Extract the (x, y) coordinate from the center of the cell holding the provided text.  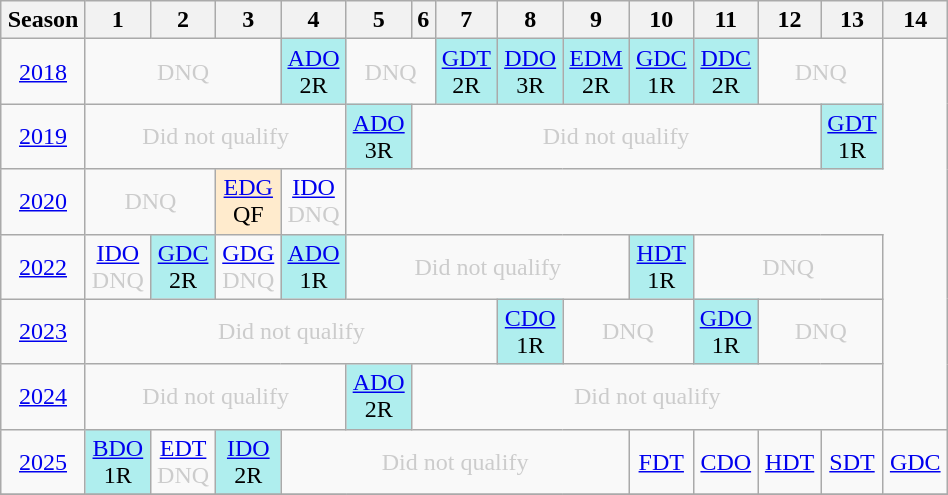
FDT (661, 462)
14 (915, 20)
ADO3R (378, 136)
2023 (44, 332)
HDT (789, 462)
Season (44, 20)
6 (423, 20)
2019 (44, 136)
DDO3R (530, 72)
2018 (44, 72)
13 (852, 20)
GDT1R (852, 136)
2025 (44, 462)
2024 (44, 396)
10 (661, 20)
GDC1R (661, 72)
SDT (852, 462)
EDTDNQ (182, 462)
GDO1R (726, 332)
GDC (915, 462)
GDT2R (466, 72)
EDGQF (248, 202)
BDO1R (118, 462)
GDGDNQ (248, 266)
IDO2R (248, 462)
DDC2R (726, 72)
8 (530, 20)
2022 (44, 266)
ADO1R (314, 266)
9 (596, 20)
2 (182, 20)
3 (248, 20)
12 (789, 20)
4 (314, 20)
1 (118, 20)
2020 (44, 202)
CDO (726, 462)
HDT1R (661, 266)
7 (466, 20)
GDC2R (182, 266)
CDO1R (530, 332)
5 (378, 20)
11 (726, 20)
EDM2R (596, 72)
